Search for the cell housing the specified text and yield its (X, Y) center coordinate. 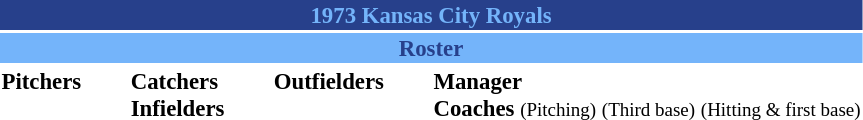
1973 Kansas City Royals (431, 15)
Roster (431, 48)
